Capture the cell that displays the provided text and extract its [x, y] central coordinate. 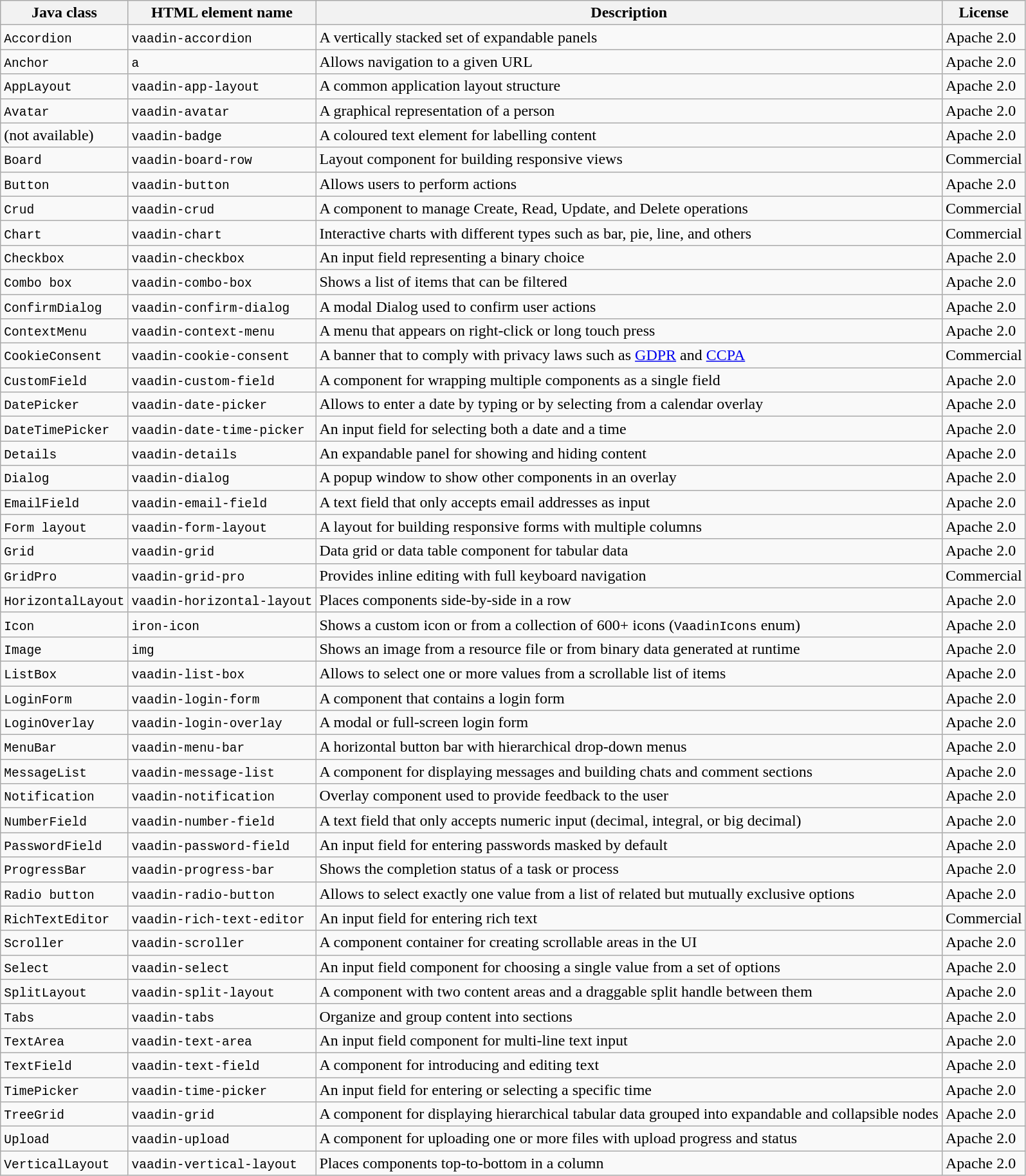
vaadin-tabs [222, 1016]
Radio button [64, 894]
Layout component for building responsive views [629, 159]
Places components top-to-bottom in a column [629, 1163]
MessageList [64, 772]
Java class [64, 13]
Allows navigation to a given URL [629, 62]
Data grid or data table component for tabular data [629, 551]
A component with two content areas and a draggable split handle between them [629, 991]
A modal Dialog used to confirm user actions [629, 307]
License [984, 13]
An input field component for multi-line text input [629, 1040]
iron-icon [222, 624]
Interactive charts with different types such as bar, pie, line, and others [629, 233]
vaadin-chart [222, 233]
Accordion [64, 37]
Crud [64, 208]
An input field representing a binary choice [629, 257]
An expandable panel for showing and hiding content [629, 453]
Places components side-by-side in a row [629, 600]
AppLayout [64, 86]
vaadin-context-menu [222, 331]
Scroller [64, 943]
ProgressBar [64, 869]
PasswordField [64, 845]
TreeGrid [64, 1114]
Allows users to perform actions [629, 184]
vaadin-message-list [222, 772]
VerticalLayout [64, 1163]
vaadin-cookie-consent [222, 356]
Anchor [64, 62]
vaadin-crud [222, 208]
vaadin-select [222, 967]
A component that contains a login form [629, 698]
An input field for entering rich text [629, 918]
HorizontalLayout [64, 600]
ListBox [64, 673]
vaadin-notification [222, 796]
LoginOverlay [64, 723]
A menu that appears on right-click or long touch press [629, 331]
vaadin-email-field [222, 502]
Tabs [64, 1016]
A component for wrapping multiple components as a single field [629, 380]
vaadin-scroller [222, 943]
vaadin-custom-field [222, 380]
a [222, 62]
Shows an image from a resource file or from binary data generated at runtime [629, 649]
A component for introducing and editing text [629, 1065]
vaadin-form-layout [222, 527]
A horizontal button bar with hierarchical drop-down menus [629, 747]
vaadin-number-field [222, 820]
vaadin-vertical-layout [222, 1163]
vaadin-app-layout [222, 86]
A text field that only accepts numeric input (decimal, integral, or big decimal) [629, 820]
Chart [64, 233]
Board [64, 159]
RichTextEditor [64, 918]
vaadin-avatar [222, 111]
vaadin-date-time-picker [222, 429]
vaadin-text-field [222, 1065]
vaadin-login-form [222, 698]
vaadin-board-row [222, 159]
DatePicker [64, 404]
vaadin-badge [222, 135]
Notification [64, 796]
Combo box [64, 282]
vaadin-accordion [222, 37]
Provides inline editing with full keyboard navigation [629, 575]
A modal or full-screen login form [629, 723]
vaadin-rich-text-editor [222, 918]
LoginForm [64, 698]
ConfirmDialog [64, 307]
vaadin-login-overlay [222, 723]
ContextMenu [64, 331]
vaadin-text-area [222, 1040]
vaadin-upload [222, 1139]
TextArea [64, 1040]
A text field that only accepts email addresses as input [629, 502]
vaadin-combo-box [222, 282]
An input field for selecting both a date and a time [629, 429]
vaadin-split-layout [222, 991]
(not available) [64, 135]
vaadin-button [222, 184]
A banner that to comply with privacy laws such as GDPR and CCPA [629, 356]
Shows a custom icon or from a collection of 600+ icons (VaadinIcons enum) [629, 624]
SplitLayout [64, 991]
A vertically stacked set of expandable panels [629, 37]
A component to manage Create, Read, Update, and Delete operations [629, 208]
NumberField [64, 820]
An input field for entering passwords masked by default [629, 845]
vaadin-checkbox [222, 257]
Icon [64, 624]
MenuBar [64, 747]
Allows to enter a date by typing or by selecting from a calendar overlay [629, 404]
vaadin-password-field [222, 845]
Shows a list of items that can be filtered [629, 282]
vaadin-grid-pro [222, 575]
img [222, 649]
Description [629, 13]
vaadin-confirm-dialog [222, 307]
vaadin-horizontal-layout [222, 600]
Form layout [64, 527]
vaadin-menu-bar [222, 747]
A coloured text element for labelling content [629, 135]
Overlay component used to provide feedback to the user [629, 796]
CustomField [64, 380]
Details [64, 453]
TimePicker [64, 1090]
A graphical representation of a person [629, 111]
Shows the completion status of a task or process [629, 869]
Select [64, 967]
Grid [64, 551]
Dialog [64, 478]
vaadin-radio-button [222, 894]
A component for displaying hierarchical tabular data grouped into expandable and collapsible nodes [629, 1114]
Image [64, 649]
Organize and group content into sections [629, 1016]
vaadin-progress-bar [222, 869]
CookieConsent [64, 356]
Allows to select exactly one value from a list of related but mutually exclusive options [629, 894]
A component for displaying messages and building chats and comment sections [629, 772]
Avatar [64, 111]
EmailField [64, 502]
vaadin-time-picker [222, 1090]
An input field component for choosing a single value from a set of options [629, 967]
A layout for building responsive forms with multiple columns [629, 527]
A popup window to show other components in an overlay [629, 478]
Button [64, 184]
A component for uploading one or more files with upload progress and status [629, 1139]
HTML element name [222, 13]
An input field for entering or selecting a specific time [629, 1090]
vaadin-details [222, 453]
Upload [64, 1139]
GridPro [64, 575]
TextField [64, 1065]
A component container for creating scrollable areas in the UI [629, 943]
vaadin-list-box [222, 673]
vaadin-dialog [222, 478]
DateTimePicker [64, 429]
Allows to select one or more values from a scrollable list of items [629, 673]
Checkbox [64, 257]
vaadin-date-picker [222, 404]
A common application layout structure [629, 86]
